Find where the given text appears and provide that cell's center as (X, Y) coordinate. 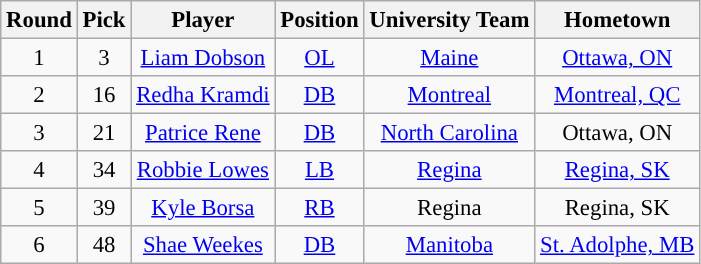
Hometown (618, 20)
North Carolina (450, 133)
Shae Weekes (203, 245)
34 (104, 170)
Round (39, 20)
Maine (450, 58)
Pick (104, 20)
Robbie Lowes (203, 170)
OL (320, 58)
5 (39, 208)
Kyle Borsa (203, 208)
Manitoba (450, 245)
Redha Kramdi (203, 95)
Patrice Rene (203, 133)
Player (203, 20)
2 (39, 95)
St. Adolphe, MB (618, 245)
Liam Dobson (203, 58)
6 (39, 245)
39 (104, 208)
Montreal, QC (618, 95)
4 (39, 170)
16 (104, 95)
48 (104, 245)
21 (104, 133)
University Team (450, 20)
Position (320, 20)
1 (39, 58)
LB (320, 170)
Montreal (450, 95)
RB (320, 208)
